Search for the cell housing the specified text and yield its (X, Y) center coordinate. 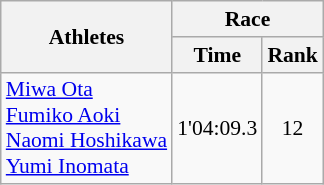
Miwa OtaFumiko AokiNaomi HoshikawaYumi Inomata (86, 128)
Time (217, 55)
12 (292, 128)
Race (248, 19)
1'04:09.3 (217, 128)
Rank (292, 55)
Athletes (86, 36)
